Search for the cell housing the specified text and yield its [x, y] center coordinate. 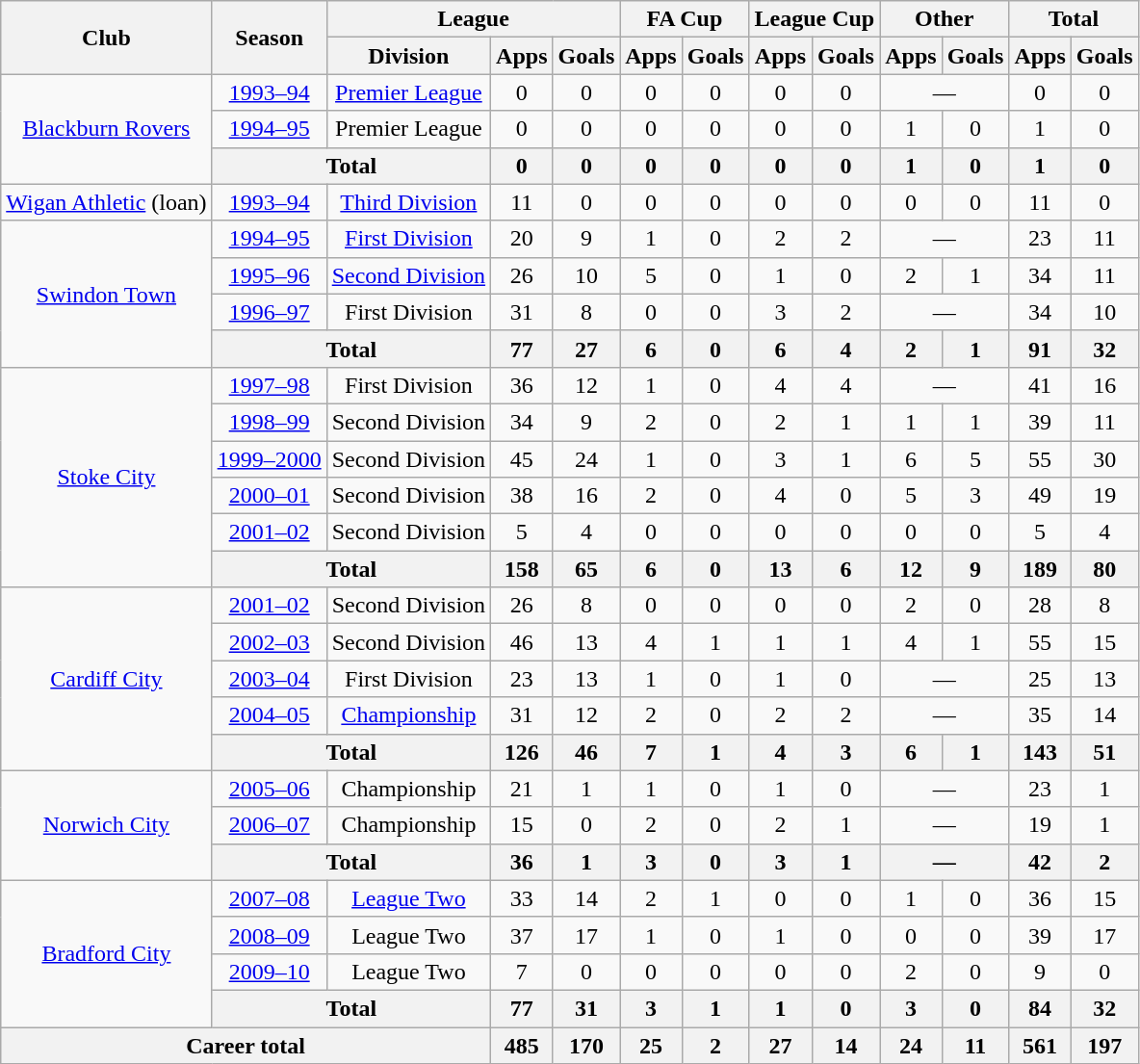
33 [522, 898]
1995–96 [270, 275]
45 [522, 459]
2006–07 [270, 825]
Norwich City [106, 825]
2008–09 [270, 935]
1997–98 [270, 385]
42 [1040, 862]
Other [945, 19]
Cardiff City [106, 679]
Division [408, 56]
Bradford City [106, 953]
Wigan Athletic (loan) [106, 202]
126 [522, 752]
65 [586, 569]
2007–08 [270, 898]
30 [1104, 459]
1999–2000 [270, 459]
80 [1104, 569]
FA Cup [685, 19]
28 [1040, 606]
Third Division [408, 202]
20 [522, 239]
143 [1040, 752]
158 [522, 569]
Career total [246, 1045]
21 [522, 789]
Swindon Town [106, 294]
51 [1104, 752]
Season [270, 38]
35 [1040, 715]
Blackburn Rovers [106, 129]
League Cup [815, 19]
189 [1040, 569]
170 [586, 1045]
2009–10 [270, 972]
2003–04 [270, 679]
2005–06 [270, 789]
41 [1040, 385]
84 [1040, 1008]
1996–97 [270, 312]
37 [522, 935]
91 [1040, 349]
2000–01 [270, 496]
2002–03 [270, 642]
561 [1040, 1045]
49 [1040, 496]
1998–99 [270, 422]
38 [522, 496]
Stoke City [106, 477]
2004–05 [270, 715]
League [474, 19]
485 [522, 1045]
Club [106, 38]
197 [1104, 1045]
